Search for the cell housing the specified text and yield its (x, y) center coordinate. 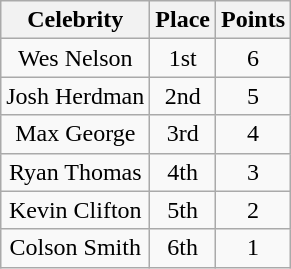
Wes Nelson (76, 58)
2nd (183, 96)
1 (252, 248)
Kevin Clifton (76, 210)
6th (183, 248)
4th (183, 172)
5 (252, 96)
Place (183, 20)
Colson Smith (76, 248)
Points (252, 20)
4 (252, 134)
Celebrity (76, 20)
6 (252, 58)
1st (183, 58)
5th (183, 210)
Ryan Thomas (76, 172)
2 (252, 210)
Max George (76, 134)
3 (252, 172)
3rd (183, 134)
Josh Herdman (76, 96)
